Capture the cell that displays the provided text and extract its (x, y) central coordinate. 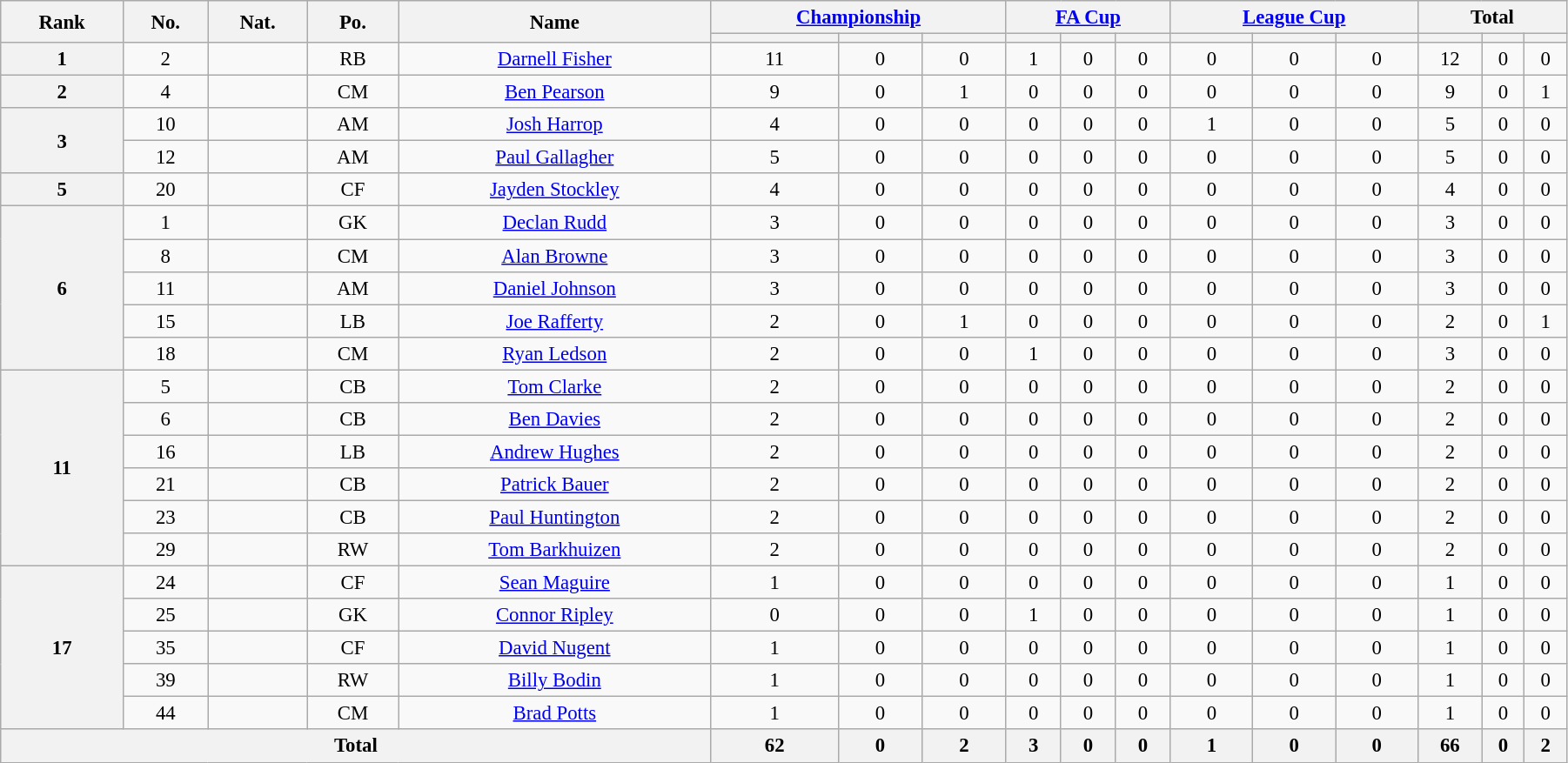
15 (165, 321)
62 (774, 746)
35 (165, 648)
Tom Clarke (555, 386)
Nat. (258, 22)
24 (165, 583)
Ben Pearson (555, 92)
39 (165, 680)
Ryan Ledson (555, 353)
Connor Ripley (555, 615)
Daniel Johnson (555, 288)
21 (165, 485)
Josh Harrop (555, 124)
Paul Gallagher (555, 157)
Alan Browne (555, 256)
Patrick Bauer (555, 485)
10 (165, 124)
Billy Bodin (555, 680)
Rank (63, 22)
Ben Davies (555, 419)
No. (165, 22)
8 (165, 256)
Po. (352, 22)
Name (555, 22)
18 (165, 353)
23 (165, 517)
66 (1451, 746)
Tom Barkhuizen (555, 550)
29 (165, 550)
David Nugent (555, 648)
44 (165, 713)
Joe Rafferty (555, 321)
Paul Huntington (555, 517)
Jayden Stockley (555, 191)
25 (165, 615)
Sean Maguire (555, 583)
20 (165, 191)
League Cup (1295, 17)
Championship (858, 17)
Darnell Fisher (555, 59)
Declan Rudd (555, 223)
FA Cup (1088, 17)
16 (165, 452)
RB (352, 59)
Andrew Hughes (555, 452)
Brad Potts (555, 713)
17 (63, 648)
